Pinpoint the cell where the given text exists, returning its [x, y] midpoint coordinate. 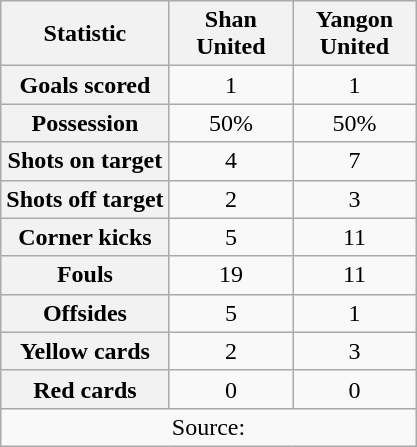
Source: [209, 427]
Shan United [231, 34]
Yangon United [355, 34]
7 [355, 161]
Shots off target [85, 199]
4 [231, 161]
Offsides [85, 313]
Shots on target [85, 161]
Possession [85, 123]
Goals scored [85, 85]
Statistic [85, 34]
Corner kicks [85, 237]
Yellow cards [85, 351]
Fouls [85, 275]
Red cards [85, 389]
19 [231, 275]
